Return [x, y] of the center of cell containing provided text 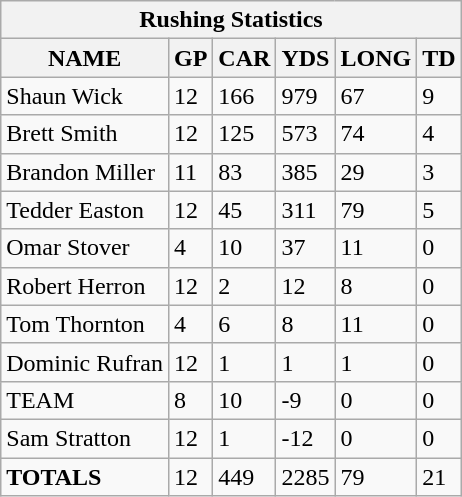
-12 [306, 438]
-9 [306, 400]
385 [306, 172]
Tedder Easton [85, 210]
CAR [244, 58]
29 [376, 172]
NAME [85, 58]
Sam Stratton [85, 438]
GP [190, 58]
TOTALS [85, 477]
311 [306, 210]
74 [376, 134]
5 [439, 210]
TEAM [85, 400]
Omar Stover [85, 248]
449 [244, 477]
Brett Smith [85, 134]
Brandon Miller [85, 172]
Dominic Rufran [85, 362]
Shaun Wick [85, 96]
Tom Thornton [85, 324]
3 [439, 172]
573 [306, 134]
83 [244, 172]
Robert Herron [85, 286]
9 [439, 96]
67 [376, 96]
LONG [376, 58]
166 [244, 96]
125 [244, 134]
YDS [306, 58]
6 [244, 324]
979 [306, 96]
2285 [306, 477]
TD [439, 58]
Rushing Statistics [231, 20]
37 [306, 248]
45 [244, 210]
21 [439, 477]
2 [244, 286]
